Capture the cell that displays the provided text and extract its [X, Y] central coordinate. 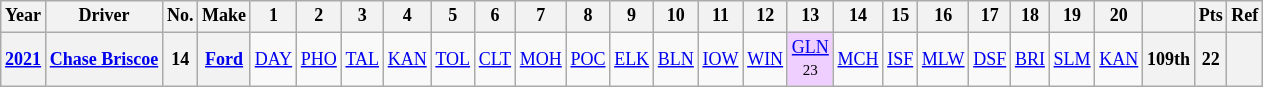
ISF [900, 59]
Driver [104, 16]
3 [362, 16]
7 [540, 16]
10 [676, 16]
TOL [452, 59]
20 [1119, 16]
2 [318, 16]
22 [1210, 59]
GLN23 [810, 59]
13 [810, 16]
17 [990, 16]
Ford [224, 59]
No. [180, 16]
4 [407, 16]
CLT [494, 59]
BRI [1030, 59]
POC [588, 59]
BLN [676, 59]
Make [224, 16]
15 [900, 16]
1 [273, 16]
16 [944, 16]
Pts [1210, 16]
12 [766, 16]
ELK [632, 59]
IOW [720, 59]
WIN [766, 59]
5 [452, 16]
Ref [1245, 16]
8 [588, 16]
19 [1072, 16]
18 [1030, 16]
MLW [944, 59]
DAY [273, 59]
SLM [1072, 59]
Year [24, 16]
MCH [858, 59]
6 [494, 16]
MOH [540, 59]
DSF [990, 59]
11 [720, 16]
9 [632, 16]
2021 [24, 59]
109th [1169, 59]
TAL [362, 59]
PHO [318, 59]
Chase Briscoe [104, 59]
